Pinpoint the cell where the given text exists, returning its [x, y] midpoint coordinate. 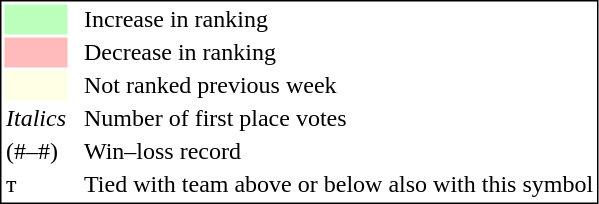
т [36, 185]
Tied with team above or below also with this symbol [338, 185]
(#–#) [36, 151]
Win–loss record [338, 151]
Not ranked previous week [338, 85]
Number of first place votes [338, 119]
Increase in ranking [338, 19]
Decrease in ranking [338, 53]
Italics [36, 119]
